Provide the [X, Y] coordinate of the cell's center where the given text is located.  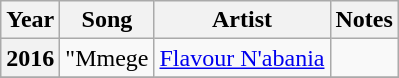
Notes [364, 20]
Year [30, 20]
Artist [242, 20]
2016 [30, 58]
"Mmege [107, 58]
Song [107, 20]
Flavour N'abania [242, 58]
